Return the (x, y) coordinate for the center point of the cell that contains the specified text.  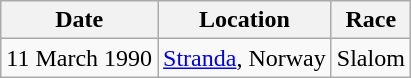
Slalom (370, 58)
Race (370, 20)
11 March 1990 (80, 58)
Stranda, Norway (245, 58)
Date (80, 20)
Location (245, 20)
